Pinpoint the cell where the given text exists, returning its (x, y) midpoint coordinate. 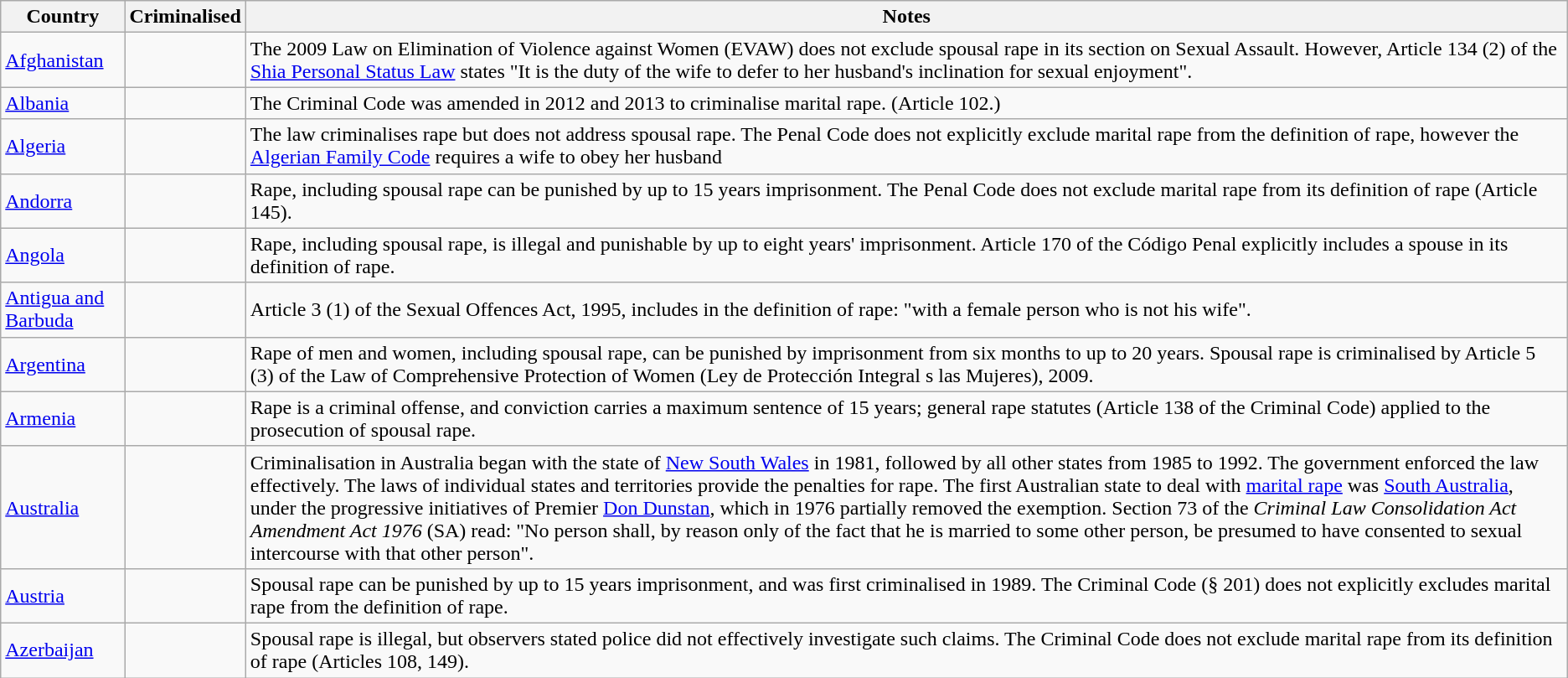
Article 3 (1) of the Sexual Offences Act, 1995, includes in the definition of rape: "with a female person who is not his wife". (906, 310)
Notes (906, 17)
Australia (63, 507)
Angola (63, 255)
Antigua and Barbuda (63, 310)
Austria (63, 595)
The Criminal Code was amended in 2012 and 2013 to criminalise marital rape. (Article 102.) (906, 103)
Country (63, 17)
Azerbaijan (63, 650)
Algeria (63, 146)
Argentina (63, 364)
Criminalised (185, 17)
Andorra (63, 201)
Armenia (63, 419)
Albania (63, 103)
Afghanistan (63, 60)
